Extract the [x, y] coordinate from the center of the cell holding the provided text.  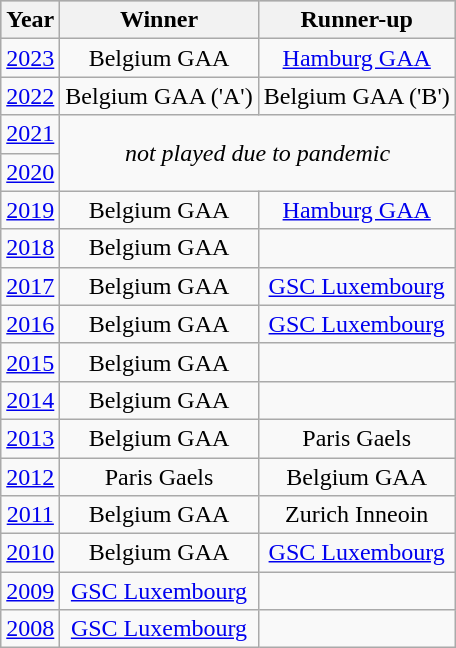
Belgium GAA ('A') [159, 96]
2022 [30, 96]
2019 [30, 210]
2023 [30, 58]
2018 [30, 248]
Year [30, 20]
2021 [30, 134]
2009 [30, 591]
2016 [30, 324]
2017 [30, 286]
2014 [30, 400]
2012 [30, 477]
2008 [30, 629]
Runner-up [356, 20]
Zurich Inneoin [356, 515]
Belgium GAA ('B') [356, 96]
2013 [30, 438]
Winner [159, 20]
not played due to pandemic [258, 153]
2015 [30, 362]
2010 [30, 553]
2011 [30, 515]
2020 [30, 172]
